Extract the [X, Y] coordinate from the center of the cell holding the provided text.  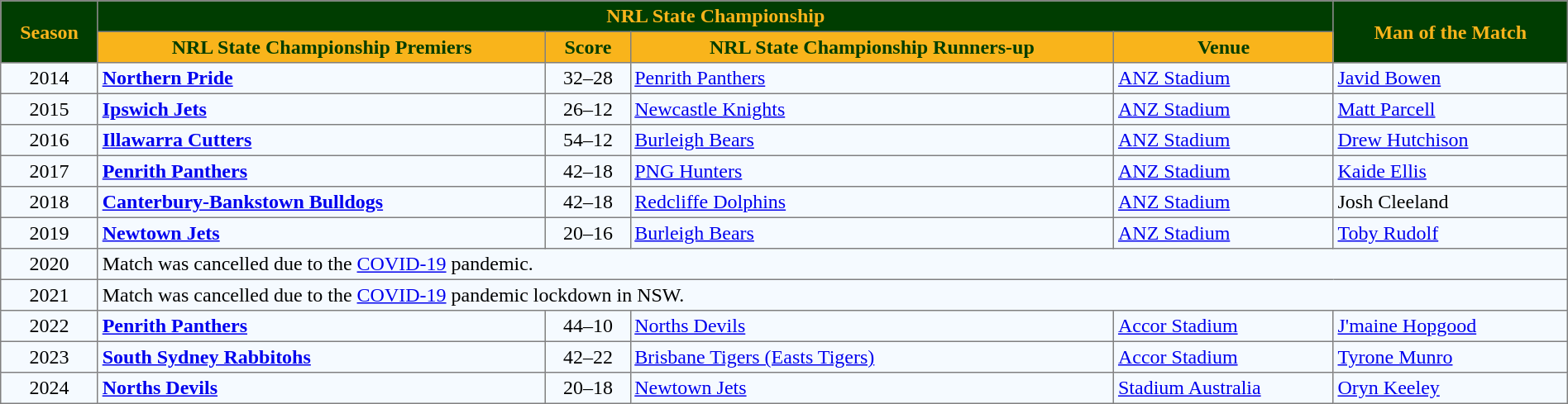
Drew Hutchison [1451, 140]
Javid Bowen [1451, 78]
PNG Hunters [872, 171]
44–10 [588, 326]
Kaide Ellis [1451, 171]
Newcastle Knights [872, 109]
32–28 [588, 78]
Match was cancelled due to the COVID-19 pandemic. [832, 264]
54–12 [588, 140]
NRL State Championship [715, 17]
Ipswich Jets [321, 109]
Redcliffe Dolphins [872, 202]
Illawarra Cutters [321, 140]
Tyrone Munro [1451, 357]
2018 [50, 202]
2023 [50, 357]
Stadium Australia [1224, 388]
2017 [50, 171]
2020 [50, 264]
Northern Pride [321, 78]
Josh Cleeland [1451, 202]
Oryn Keeley [1451, 388]
South Sydney Rabbitohs [321, 357]
2019 [50, 233]
2015 [50, 109]
Matt Parcell [1451, 109]
42–22 [588, 357]
NRL State Championship Premiers [321, 47]
2014 [50, 78]
2022 [50, 326]
2021 [50, 295]
NRL State Championship Runners-up [872, 47]
Canterbury-Bankstown Bulldogs [321, 202]
Season [50, 31]
Man of the Match [1451, 31]
Match was cancelled due to the COVID-19 pandemic lockdown in NSW. [832, 295]
Brisbane Tigers (Easts Tigers) [872, 357]
20–18 [588, 388]
J'maine Hopgood [1451, 326]
26–12 [588, 109]
Venue [1224, 47]
Toby Rudolf [1451, 233]
2016 [50, 140]
2024 [50, 388]
Score [588, 47]
20–16 [588, 233]
